Provide the [X, Y] coordinate of the cell's center where the given text is located.  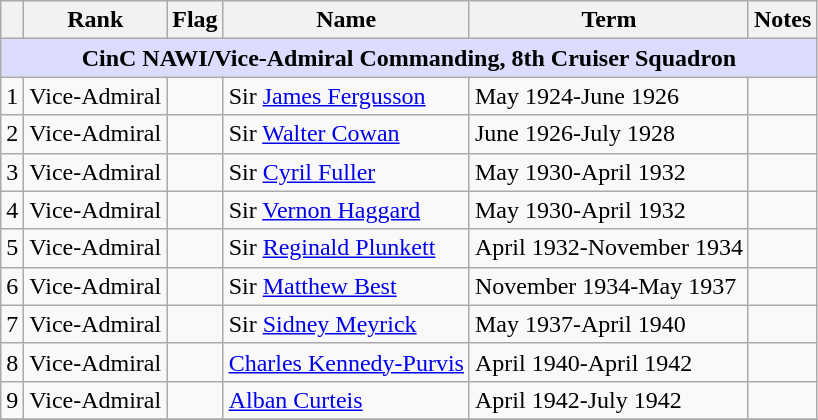
CinC NAWI/Vice-Admiral Commanding, 8th Cruiser Squadron [409, 58]
Sir Cyril Fuller [346, 172]
Charles Kennedy-Purvis [346, 362]
1 [12, 96]
Rank [96, 20]
Sir James Fergusson [346, 96]
November 1934-May 1937 [608, 286]
6 [12, 286]
8 [12, 362]
3 [12, 172]
Sir Sidney Meyrick [346, 324]
Name [346, 20]
June 1926-July 1928 [608, 134]
April 1932-November 1934 [608, 248]
Sir Matthew Best [346, 286]
Alban Curteis [346, 400]
7 [12, 324]
4 [12, 210]
Sir Walter Cowan [346, 134]
5 [12, 248]
2 [12, 134]
Term [608, 20]
May 1937-April 1940 [608, 324]
Notes [782, 20]
April 1940-April 1942 [608, 362]
Sir Reginald Plunkett [346, 248]
Sir Vernon Haggard [346, 210]
9 [12, 400]
May 1924-June 1926 [608, 96]
Flag [195, 20]
April 1942-July 1942 [608, 400]
